Locate the cell with the specified text and output its [X, Y] center coordinate. 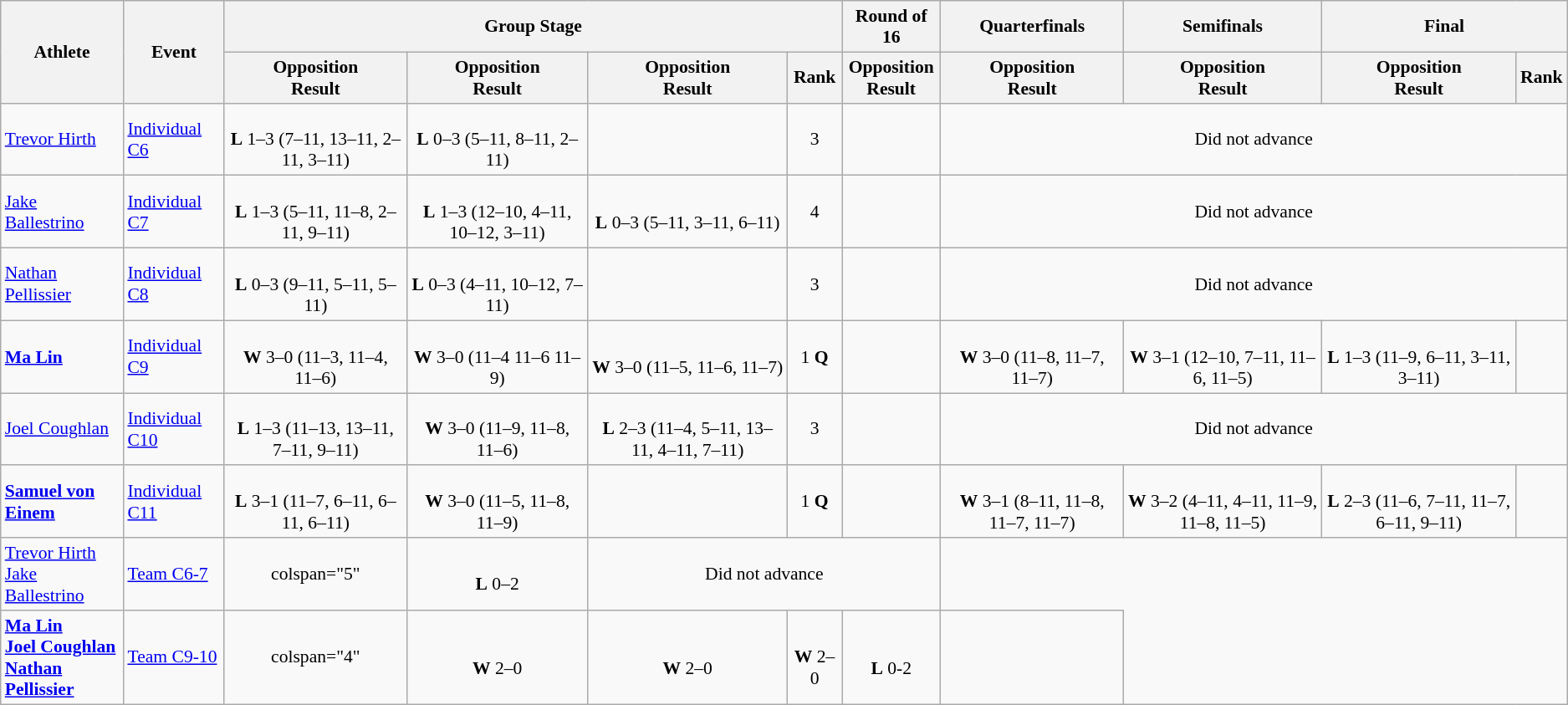
Individual C11 [174, 502]
Nathan Pellissier [62, 284]
Individual C10 [174, 430]
W 3–2 (4–11, 4–11, 11–9, 11–8, 11–5) [1223, 502]
L 0–3 (4–11, 10–12, 7–11) [497, 284]
Samuel von Einem [62, 502]
Athlete [62, 52]
L 0–3 (5–11, 3–11, 6–11) [687, 212]
Round of 16 [891, 27]
L 0–3 (5–11, 8–11, 2–11) [497, 139]
Ma Lin Joel Coughlan Nathan Pellissier [62, 657]
Jake Ballestrino [62, 212]
Quarterfinals [1032, 27]
4 [815, 212]
L 1–3 (7–11, 13–11, 2–11, 3–11) [315, 139]
Joel Coughlan [62, 430]
Trevor Hirth [62, 139]
Group Stage [533, 27]
Team C6-7 [174, 574]
W 3–0 (11–5, 11–6, 11–7) [687, 356]
L 3–1 (11–7, 6–11, 6–11, 6–11) [315, 502]
L 2–3 (11–4, 5–11, 13–11, 4–11, 7–11) [687, 430]
Event [174, 52]
Individual C9 [174, 356]
W 3–1 (12–10, 7–11, 11–6, 11–5) [1223, 356]
Individual C7 [174, 212]
Trevor HirthJake Ballestrino [62, 574]
Final [1443, 27]
Ma Lin [62, 356]
Individual C6 [174, 139]
colspan="5" [315, 574]
W 3–0 (11–8, 11–7, 11–7) [1032, 356]
W 3–0 (11–5, 11–8, 11–9) [497, 502]
L 0–3 (9–11, 5–11, 5–11) [315, 284]
colspan="4" [315, 657]
L 0–2 [497, 574]
L 2–3 (11–6, 7–11, 11–7, 6–11, 9–11) [1418, 502]
Team C9-10 [174, 657]
W 3–0 (11–9, 11–8, 11–6) [497, 430]
W 3–0 (11–4 11–6 11–9) [497, 356]
L 0-2 [891, 657]
W 3–1 (8–11, 11–8, 11–7, 11–7) [1032, 502]
L 1–3 (12–10, 4–11, 10–12, 3–11) [497, 212]
L 1–3 (11–13, 13–11, 7–11, 9–11) [315, 430]
Individual C8 [174, 284]
L 1–3 (11–9, 6–11, 3–11, 3–11) [1418, 356]
L 1–3 (5–11, 11–8, 2–11, 9–11) [315, 212]
Semifinals [1223, 27]
W 3–0 (11–3, 11–4, 11–6) [315, 356]
